Search for the cell housing the specified text and yield its (x, y) center coordinate. 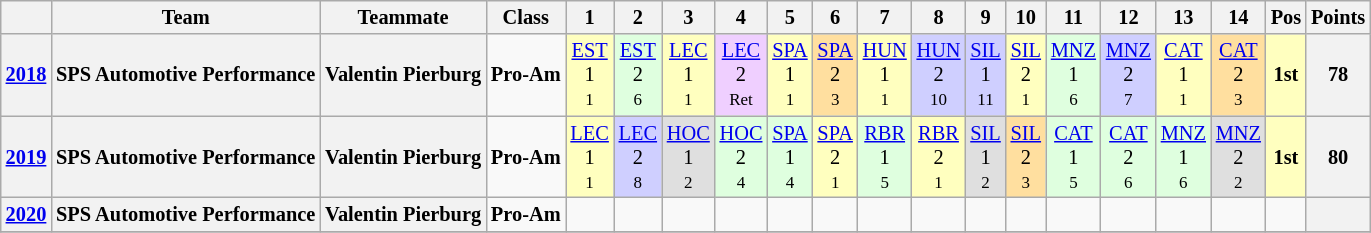
5 (790, 17)
MNZ22 (1238, 157)
6 (836, 17)
78 (1338, 75)
RBR21 (939, 157)
MNZ27 (1128, 75)
Pos (1286, 17)
SPA23 (836, 75)
Class (526, 17)
2019 (26, 157)
Teammate (403, 17)
SIL21 (1026, 75)
SIL23 (1026, 157)
14 (1238, 17)
SIL111 (985, 75)
CAT15 (1074, 157)
9 (985, 17)
8 (939, 17)
4 (742, 17)
CAT23 (1238, 75)
SIL12 (985, 157)
EST26 (638, 75)
13 (1184, 17)
CAT11 (1184, 75)
RBR15 (885, 157)
LEC2Ret (742, 75)
HOC24 (742, 157)
Team (186, 17)
80 (1338, 157)
EST11 (590, 75)
10 (1026, 17)
HUN210 (939, 75)
11 (1074, 17)
LEC28 (638, 157)
CAT26 (1128, 157)
Points (1338, 17)
HOC12 (688, 157)
SPA14 (790, 157)
HUN11 (885, 75)
SPA21 (836, 157)
2 (638, 17)
SPA11 (790, 75)
2018 (26, 75)
1 (590, 17)
3 (688, 17)
12 (1128, 17)
7 (885, 17)
2020 (26, 214)
